For the text-containing cell, return its midpoint in [x, y] coordinate format. 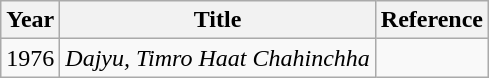
Reference [432, 20]
1976 [30, 58]
Dajyu, Timro Haat Chahinchha [218, 58]
Year [30, 20]
Title [218, 20]
